Output the (x, y) coordinate of the center of the cell containing the given text.  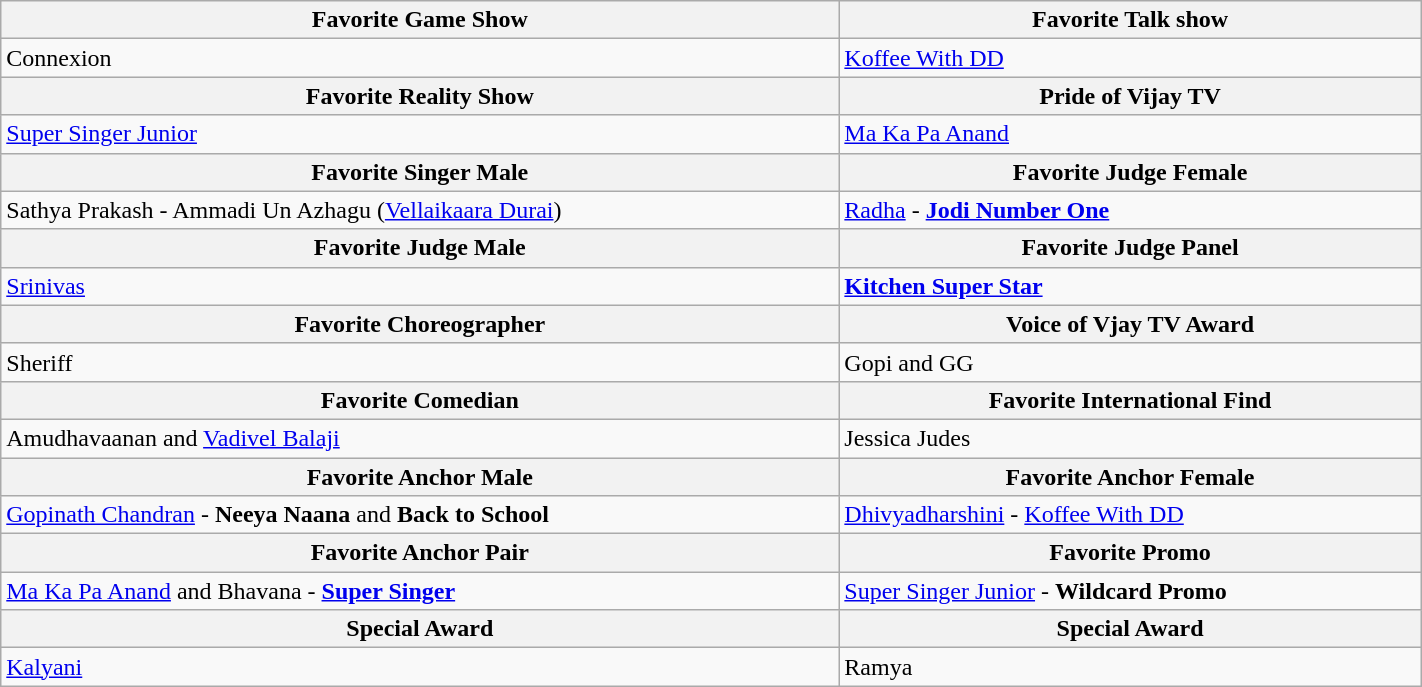
Koffee With DD (1130, 58)
Favorite Comedian (420, 400)
Favorite International Find (1130, 400)
Favorite Choreographer (420, 324)
Favorite Singer Male (420, 172)
Favorite Reality Show (420, 96)
Dhivyadharshini - Koffee With DD (1130, 515)
Radha - Jodi Number One (1130, 210)
Gopi and GG (1130, 362)
Favorite Judge Panel (1130, 248)
Kalyani (420, 667)
Ramya (1130, 667)
Super Singer Junior (420, 134)
Ma Ka Pa Anand (1130, 134)
Sheriff (420, 362)
Favorite Judge Female (1130, 172)
Favorite Promo (1130, 553)
Srinivas (420, 286)
Gopinath Chandran - Neeya Naana and Back to School (420, 515)
Jessica Judes (1130, 438)
Favorite Talk show (1130, 20)
Favorite Game Show (420, 20)
Favorite Anchor Female (1130, 477)
Pride of Vijay TV (1130, 96)
Ma Ka Pa Anand and Bhavana - Super Singer (420, 591)
Super Singer Junior - Wildcard Promo (1130, 591)
Amudhavaanan and Vadivel Balaji (420, 438)
Favorite Judge Male (420, 248)
Connexion (420, 58)
Kitchen Super Star (1130, 286)
Favorite Anchor Male (420, 477)
Sathya Prakash - Ammadi Un Azhagu (Vellaikaara Durai) (420, 210)
Favorite Anchor Pair (420, 553)
Voice of Vjay TV Award (1130, 324)
